Pinpoint the cell where the given text exists, returning its (x, y) midpoint coordinate. 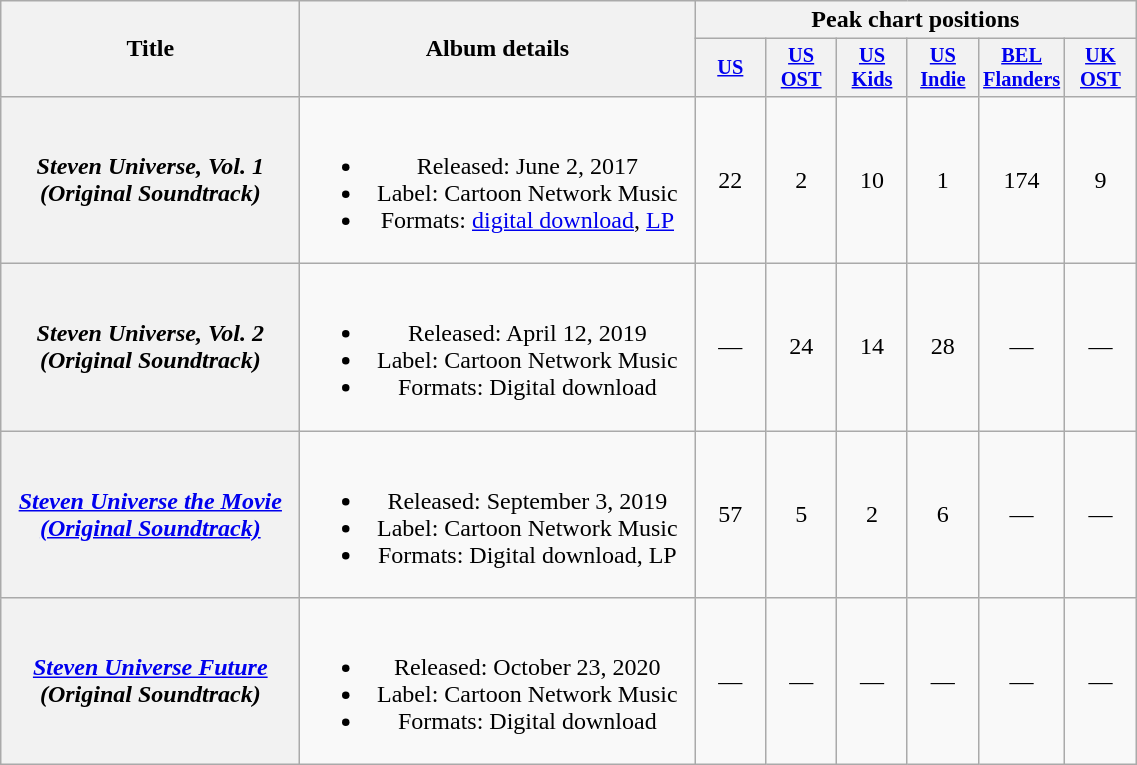
Steven Universe the Movie (Original Soundtrack) (150, 514)
Album details (498, 49)
Peak chart positions (916, 20)
10 (872, 180)
Steven Universe, Vol. 1 (Original Soundtrack) (150, 180)
Steven Universe, Vol. 2 (Original Soundtrack) (150, 348)
24 (802, 348)
UK OST (1100, 68)
US Kids (872, 68)
US Indie (942, 68)
Released: June 2, 2017Label: Cartoon Network MusicFormats: digital download, LP (498, 180)
1 (942, 180)
Released: April 12, 2019Label: Cartoon Network MusicFormats: Digital download (498, 348)
BEL Flanders (1022, 68)
Released: September 3, 2019Label: Cartoon Network MusicFormats: Digital download, LP (498, 514)
6 (942, 514)
US (730, 68)
5 (802, 514)
Title (150, 49)
US OST (802, 68)
22 (730, 180)
28 (942, 348)
14 (872, 348)
9 (1100, 180)
57 (730, 514)
Released: October 23, 2020Label: Cartoon Network MusicFormats: Digital download (498, 682)
174 (1022, 180)
Steven Universe Future (Original Soundtrack) (150, 682)
